Locate the cell with the specified text and output its (X, Y) center coordinate. 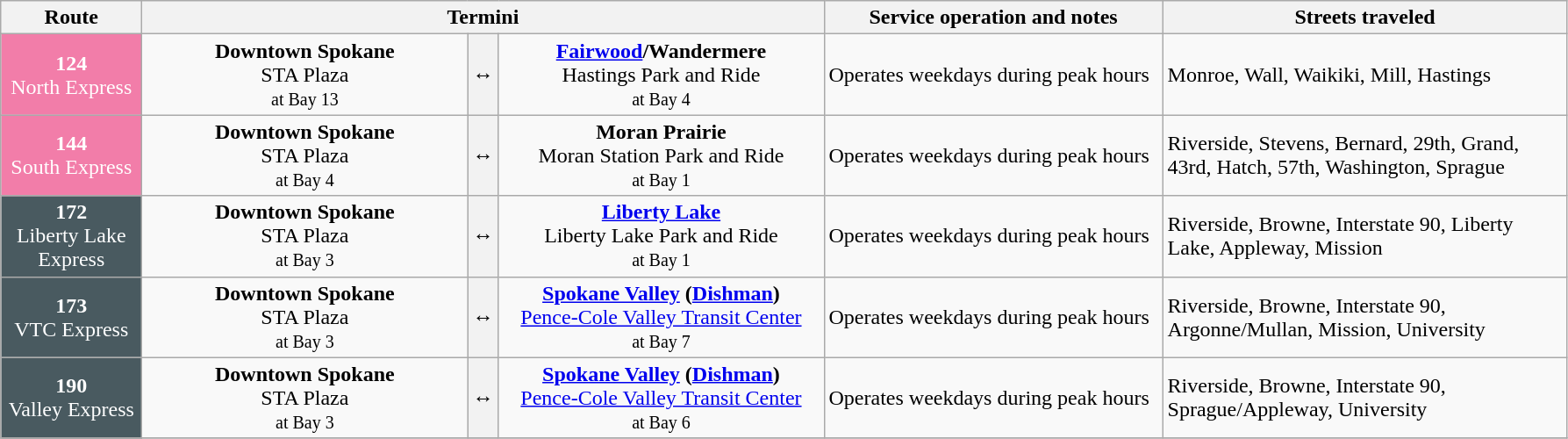
Streets traveled (1365, 18)
Spokane Valley (Dishman)Pence-Cole Valley Transit Centerat Bay 6 (662, 398)
Riverside, Browne, Interstate 90, Sprague/Appleway, University (1365, 398)
Spokane Valley (Dishman)Pence-Cole Valley Transit Centerat Bay 7 (662, 317)
173VTC Express (72, 317)
Moran PrairieMoran Station Park and Rideat Bay 1 (662, 155)
Termini (483, 18)
144South Express (72, 155)
Riverside, Browne, Interstate 90, Argonne/Mullan, Mission, University (1365, 317)
Riverside, Stevens, Bernard, 29th, Grand, 43rd, Hatch, 57th, Washington, Sprague (1365, 155)
124North Express (72, 75)
Riverside, Browne, Interstate 90, Liberty Lake, Appleway, Mission (1365, 236)
Downtown SpokaneSTA Plazaat Bay 4 (305, 155)
Monroe, Wall, Waikiki, Mill, Hastings (1365, 75)
Service operation and notes (993, 18)
Fairwood/WandermereHastings Park and Rideat Bay 4 (662, 75)
190Valley Express (72, 398)
Liberty LakeLiberty Lake Park and Rideat Bay 1 (662, 236)
Route (72, 18)
172Liberty Lake Express (72, 236)
Downtown SpokaneSTA Plazaat Bay 13 (305, 75)
